Search for the cell housing the specified text and yield its (x, y) center coordinate. 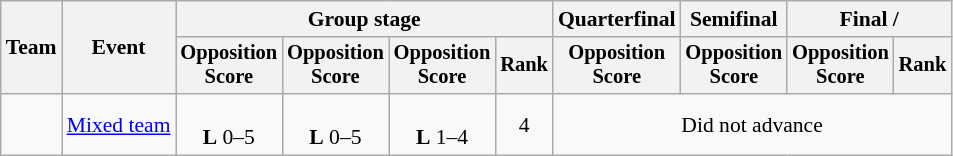
Did not advance (752, 124)
Group stage (364, 19)
L 1–4 (442, 124)
Semifinal (734, 19)
4 (524, 124)
Team (32, 48)
Event (119, 48)
Quarterfinal (617, 19)
Mixed team (119, 124)
Final / (869, 19)
